For the text-containing cell, return its midpoint in [x, y] coordinate format. 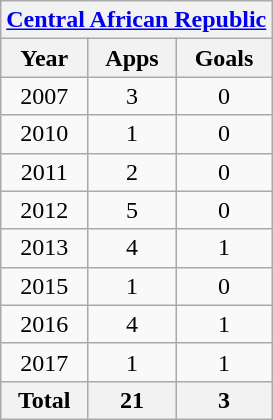
Goals [224, 58]
Year [44, 58]
Central African Republic [136, 20]
2 [132, 172]
2012 [44, 210]
Apps [132, 58]
Total [44, 400]
2013 [44, 248]
2017 [44, 362]
2007 [44, 96]
2016 [44, 324]
5 [132, 210]
2015 [44, 286]
2011 [44, 172]
21 [132, 400]
2010 [44, 134]
